Determine the (X, Y) coordinate at the center of the cell enclosing the given text.  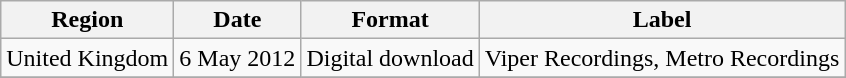
United Kingdom (88, 58)
Region (88, 20)
6 May 2012 (238, 58)
Date (238, 20)
Format (390, 20)
Viper Recordings, Metro Recordings (662, 58)
Digital download (390, 58)
Label (662, 20)
